Return the [x, y] coordinate for the center point of the cell that contains the specified text.  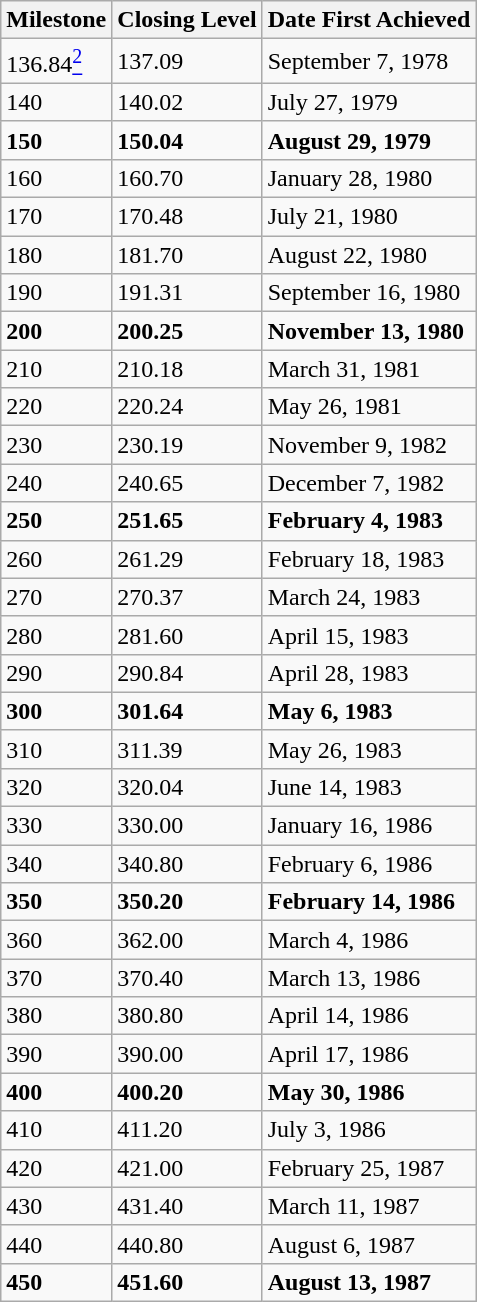
February 14, 1986 [369, 902]
270.37 [187, 597]
July 27, 1979 [369, 102]
451.60 [187, 1282]
330 [56, 826]
311.39 [187, 749]
February 6, 1986 [369, 864]
180 [56, 255]
May 6, 1983 [369, 711]
140 [56, 102]
April 15, 1983 [369, 635]
301.64 [187, 711]
450 [56, 1282]
August 29, 1979 [369, 140]
March 11, 1987 [369, 1206]
270 [56, 597]
160 [56, 178]
July 21, 1980 [369, 217]
September 7, 1978 [369, 62]
190 [56, 293]
340 [56, 864]
281.60 [187, 635]
230.19 [187, 445]
370.40 [187, 978]
January 16, 1986 [369, 826]
330.00 [187, 826]
August 6, 1987 [369, 1244]
February 25, 1987 [369, 1168]
March 24, 1983 [369, 597]
300 [56, 711]
191.31 [187, 293]
January 28, 1980 [369, 178]
April 17, 1986 [369, 1054]
200 [56, 331]
April 28, 1983 [369, 673]
June 14, 1983 [369, 787]
421.00 [187, 1168]
350.20 [187, 902]
August 13, 1987 [369, 1282]
February 4, 1983 [369, 521]
May 26, 1983 [369, 749]
Date First Achieved [369, 20]
440.80 [187, 1244]
160.70 [187, 178]
240 [56, 483]
210.18 [187, 369]
140.02 [187, 102]
150 [56, 140]
261.29 [187, 559]
430 [56, 1206]
260 [56, 559]
220.24 [187, 407]
181.70 [187, 255]
310 [56, 749]
290.84 [187, 673]
390 [56, 1054]
250 [56, 521]
362.00 [187, 940]
290 [56, 673]
November 9, 1982 [369, 445]
370 [56, 978]
February 18, 1983 [369, 559]
136.842 [56, 62]
390.00 [187, 1054]
420 [56, 1168]
280 [56, 635]
Closing Level [187, 20]
251.65 [187, 521]
July 3, 1986 [369, 1130]
240.65 [187, 483]
December 7, 1982 [369, 483]
220 [56, 407]
April 14, 1986 [369, 1016]
400.20 [187, 1092]
170 [56, 217]
230 [56, 445]
350 [56, 902]
431.40 [187, 1206]
March 4, 1986 [369, 940]
Milestone [56, 20]
360 [56, 940]
340.80 [187, 864]
440 [56, 1244]
320.04 [187, 787]
150.04 [187, 140]
August 22, 1980 [369, 255]
May 30, 1986 [369, 1092]
200.25 [187, 331]
210 [56, 369]
380 [56, 1016]
May 26, 1981 [369, 407]
November 13, 1980 [369, 331]
March 13, 1986 [369, 978]
410 [56, 1130]
380.80 [187, 1016]
137.09 [187, 62]
170.48 [187, 217]
400 [56, 1092]
320 [56, 787]
March 31, 1981 [369, 369]
September 16, 1980 [369, 293]
411.20 [187, 1130]
